From the cell containing the given text, extract its center point as [x, y] coordinate. 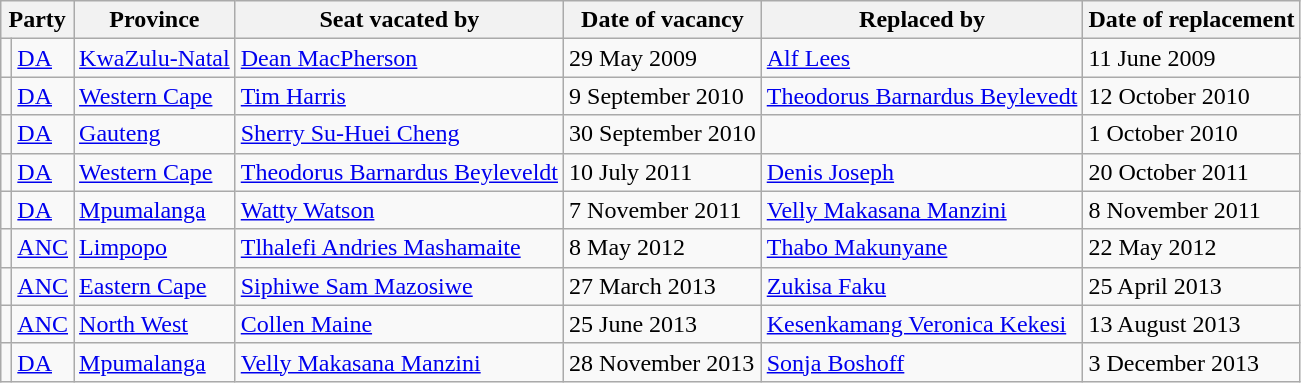
25 April 2013 [1192, 286]
Sonja Boshoff [922, 362]
1 October 2010 [1192, 134]
Denis Joseph [922, 172]
Party [38, 20]
22 May 2012 [1192, 248]
Alf Lees [922, 58]
Gauteng [155, 134]
Watty Watson [399, 210]
28 November 2013 [663, 362]
Collen Maine [399, 324]
12 October 2010 [1192, 96]
KwaZulu-Natal [155, 58]
Sherry Su-Huei Cheng [399, 134]
Eastern Cape [155, 286]
Theodorus Barnardus Beyleveldt [399, 172]
Dean MacPherson [399, 58]
Zukisa Faku [922, 286]
Siphiwe Sam Mazosiwe [399, 286]
Tim Harris [399, 96]
Replaced by [922, 20]
30 September 2010 [663, 134]
North West [155, 324]
7 November 2011 [663, 210]
29 May 2009 [663, 58]
Date of vacancy [663, 20]
10 July 2011 [663, 172]
Thabo Makunyane [922, 248]
20 October 2011 [1192, 172]
27 March 2013 [663, 286]
3 December 2013 [1192, 362]
8 May 2012 [663, 248]
Date of replacement [1192, 20]
25 June 2013 [663, 324]
13 August 2013 [1192, 324]
Seat vacated by [399, 20]
8 November 2011 [1192, 210]
Limpopo [155, 248]
9 September 2010 [663, 96]
11 June 2009 [1192, 58]
Kesenkamang Veronica Kekesi [922, 324]
Tlhalefi Andries Mashamaite [399, 248]
Theodorus Barnardus Beylevedt [922, 96]
Province [155, 20]
